From the cell containing the given text, extract its center point as [x, y] coordinate. 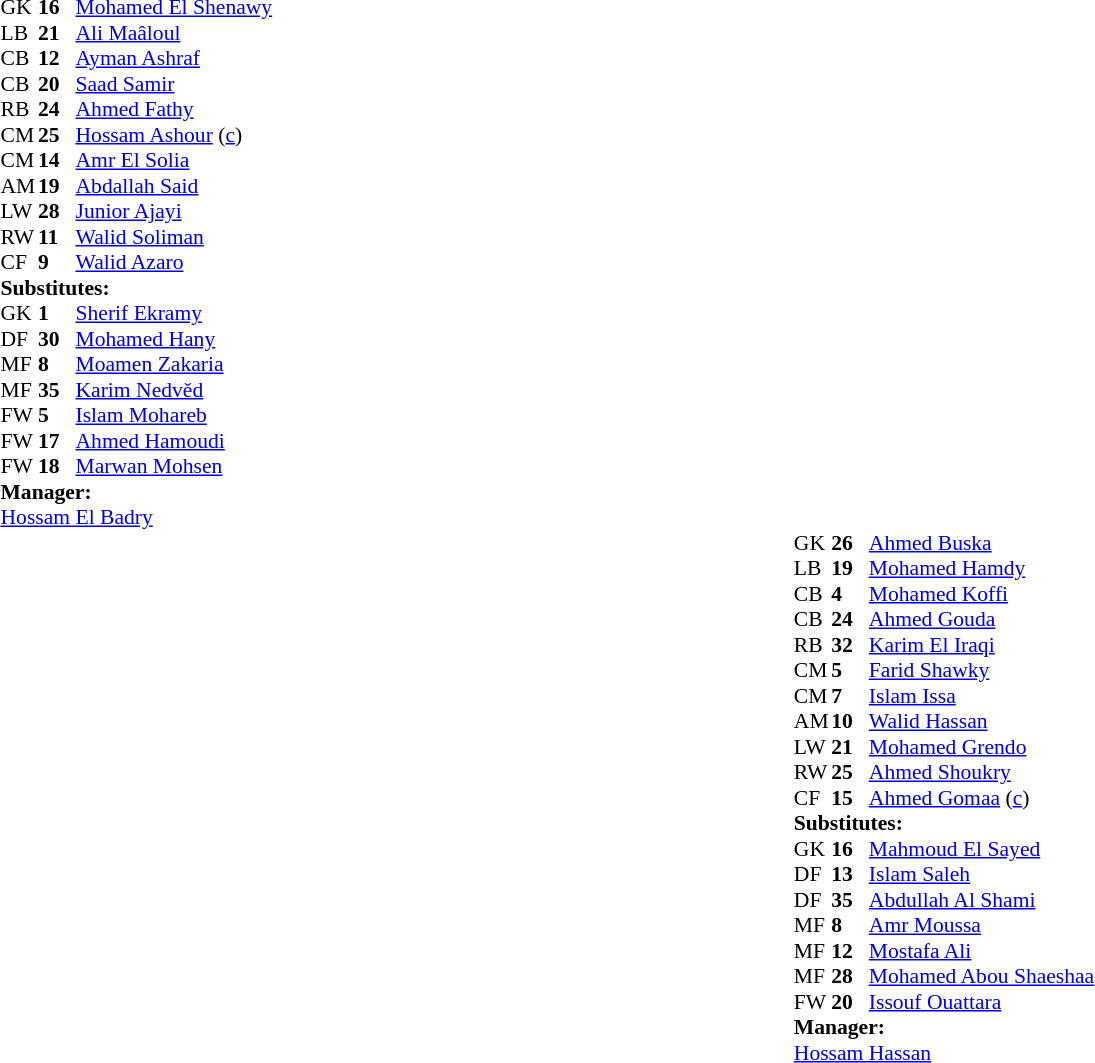
16 [850, 849]
Moamen Zakaria [174, 365]
Ahmed Gomaa (c) [982, 798]
7 [850, 696]
11 [57, 237]
Ahmed Buska [982, 543]
Issouf Ouattara [982, 1002]
Farid Shawky [982, 671]
Abdallah Said [174, 186]
15 [850, 798]
17 [57, 441]
Mohamed Hany [174, 339]
13 [850, 875]
Marwan Mohsen [174, 467]
4 [850, 594]
Saad Samir [174, 84]
Ahmed Hamoudi [174, 441]
18 [57, 467]
Mohamed Abou Shaeshaa [982, 977]
Mostafa Ali [982, 951]
Islam Saleh [982, 875]
1 [57, 313]
Abdullah Al Shami [982, 900]
Mohamed Koffi [982, 594]
Mohamed Grendo [982, 747]
10 [850, 721]
Hossam Ashour (c) [174, 135]
26 [850, 543]
Ayman Ashraf [174, 59]
14 [57, 161]
Ahmed Gouda [982, 619]
Ali Maâloul [174, 33]
Ahmed Shoukry [982, 773]
Mahmoud El Sayed [982, 849]
Walid Hassan [982, 721]
Mohamed Hamdy [982, 569]
Junior Ajayi [174, 211]
Ahmed Fathy [174, 109]
32 [850, 645]
9 [57, 263]
Walid Azaro [174, 263]
Amr Moussa [982, 925]
Walid Soliman [174, 237]
Karim El Iraqi [982, 645]
Sherif Ekramy [174, 313]
Hossam El Badry [136, 517]
30 [57, 339]
Karim Nedvěd [174, 390]
Islam Mohareb [174, 415]
Amr El Solia [174, 161]
Islam Issa [982, 696]
